Search for the cell housing the specified text and yield its (X, Y) center coordinate. 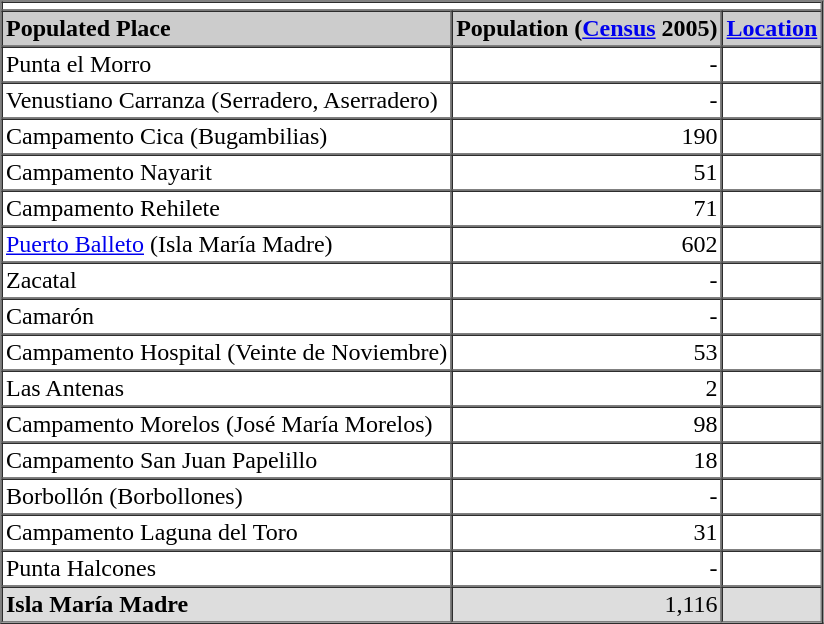
Campamento Cica (Bugambilias) (227, 136)
Isla María Madre (227, 604)
31 (587, 532)
Campamento San Juan Papelillo (227, 460)
Las Antenas (227, 388)
Campamento Morelos (José María Morelos) (227, 424)
Punta Halcones (227, 568)
Location (772, 28)
71 (587, 208)
Populated Place (227, 28)
51 (587, 172)
Camarón (227, 316)
Population (Census 2005) (587, 28)
Punta el Morro (227, 64)
53 (587, 352)
Puerto Balleto (Isla María Madre) (227, 244)
98 (587, 424)
Zacatal (227, 280)
Campamento Hospital (Veinte de Noviembre) (227, 352)
1,116 (587, 604)
Campamento Nayarit (227, 172)
Campamento Laguna del Toro (227, 532)
Borbollón (Borbollones) (227, 496)
602 (587, 244)
Venustiano Carranza (Serradero, Aserradero) (227, 100)
190 (587, 136)
Campamento Rehilete (227, 208)
18 (587, 460)
2 (587, 388)
